Provide the [x, y] coordinate of the cell's center where the given text is located.  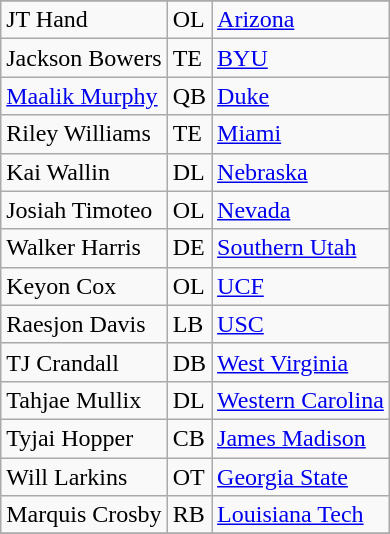
Will Larkins [84, 477]
JT Hand [84, 20]
DE [189, 248]
Josiah Timoteo [84, 210]
Duke [301, 96]
Georgia State [301, 477]
QB [189, 96]
OT [189, 477]
TJ Crandall [84, 362]
Raesjon Davis [84, 324]
Nevada [301, 210]
USC [301, 324]
RB [189, 515]
West Virginia [301, 362]
Marquis Crosby [84, 515]
UCF [301, 286]
Keyon Cox [84, 286]
Nebraska [301, 172]
BYU [301, 58]
Riley Williams [84, 134]
Jackson Bowers [84, 58]
LB [189, 324]
Louisiana Tech [301, 515]
James Madison [301, 438]
DB [189, 362]
Kai Wallin [84, 172]
Arizona [301, 20]
Maalik Murphy [84, 96]
Southern Utah [301, 248]
CB [189, 438]
Miami [301, 134]
Walker Harris [84, 248]
Tahjae Mullix [84, 400]
Western Carolina [301, 400]
Tyjai Hopper [84, 438]
